Detect which cell encompasses the target text, then output its [X, Y] center coordinate. 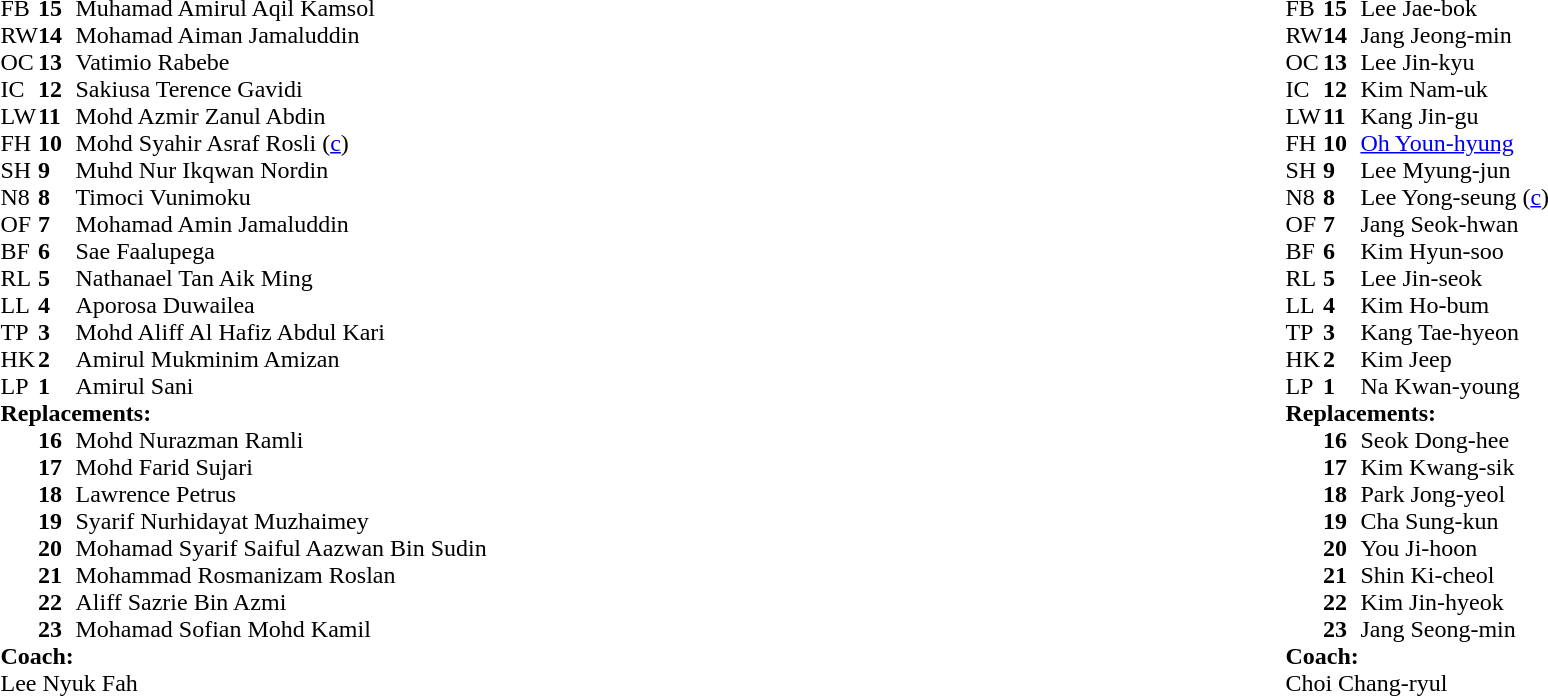
Amirul Mukminim Amizan [282, 360]
Nathanael Tan Aik Ming [282, 278]
Mohamad Syarif Saiful Aazwan Bin Sudin [282, 548]
Mohamad Aiman Jamaluddin [282, 36]
Mohd Aliff Al Hafiz Abdul Kari [282, 332]
Muhd Nur Ikqwan Nordin [282, 170]
Mohamad Amin Jamaluddin [282, 224]
Mohd Farid Sujari [282, 468]
Mohamad Sofian Mohd Kamil [282, 630]
Coach: [243, 656]
Vatimio Rabebe [282, 62]
Syarif Nurhidayat Muzhaimey [282, 522]
Amirul Sani [282, 386]
Aliff Sazrie Bin Azmi [282, 602]
Mohd Syahir Asraf Rosli (c) [282, 144]
Sakiusa Terence Gavidi [282, 90]
Mohd Azmir Zanul Abdin [282, 116]
Replacements: [243, 414]
Timoci Vunimoku [282, 198]
Mohd Nurazman Ramli [282, 440]
Sae Faalupega [282, 252]
Mohammad Rosmanizam Roslan [282, 576]
Lawrence Petrus [282, 494]
Aporosa Duwailea [282, 306]
